Identify which cell holds the provided text, then report its [X, Y] central coordinate. 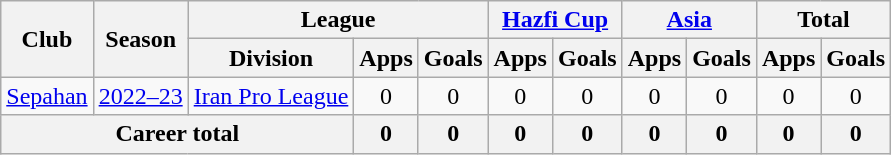
Season [140, 39]
Club [47, 39]
2022–23 [140, 96]
Division [271, 58]
Sepahan [47, 96]
Career total [178, 134]
Hazfi Cup [555, 20]
Asia [689, 20]
Iran Pro League [271, 96]
League [338, 20]
Total [823, 20]
